Pinpoint the cell where the given text exists, returning its [X, Y] midpoint coordinate. 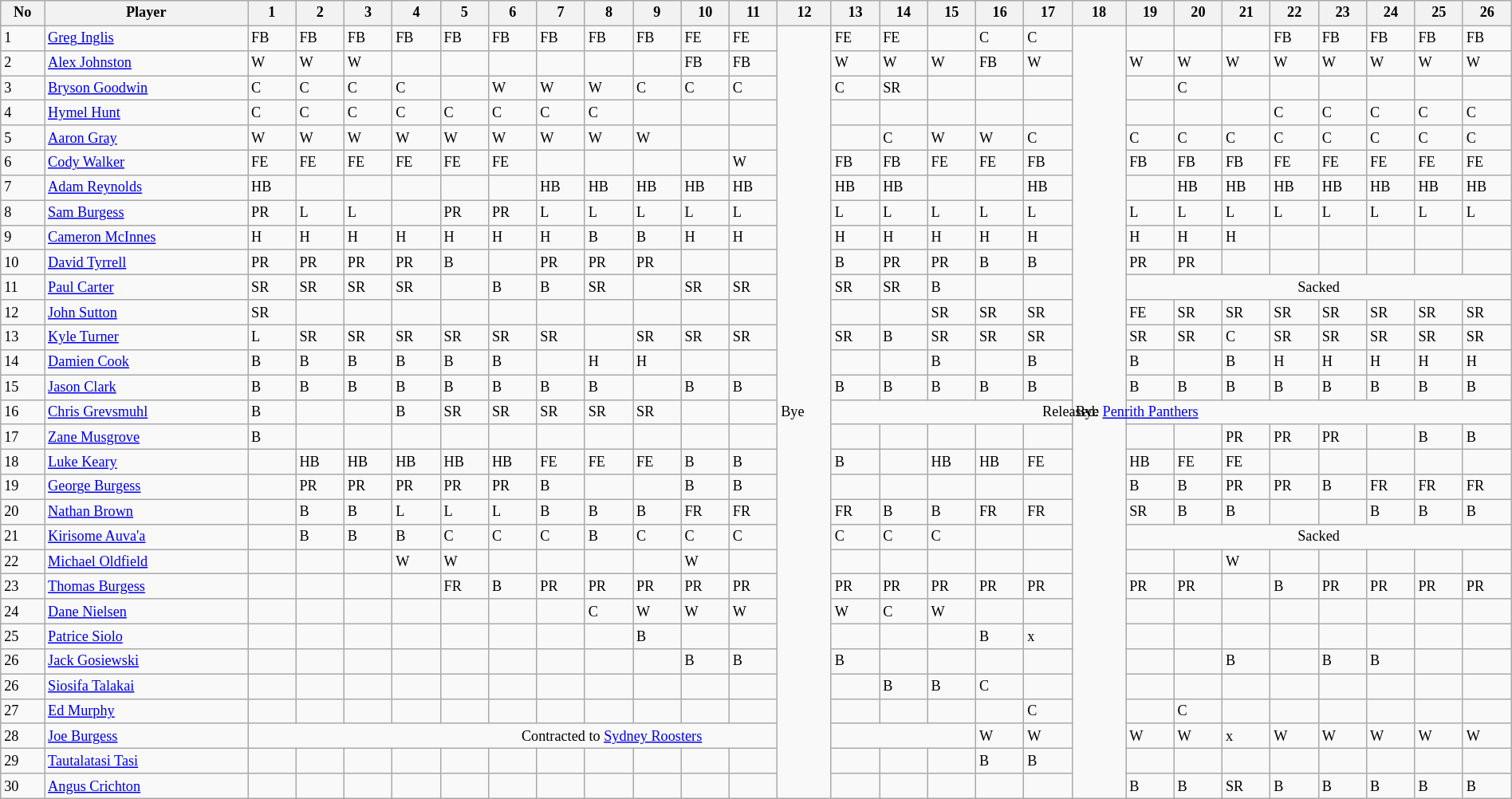
Joe Burgess [147, 737]
Angus Crichton [147, 786]
Jason Clark [147, 388]
Released: Penrith Panthers [1120, 411]
29 [22, 761]
Kyle Turner [147, 337]
30 [22, 786]
Alex Johnston [147, 62]
No [22, 13]
Cody Walker [147, 163]
Aaron Gray [147, 137]
George Burgess [147, 486]
Bryson Goodwin [147, 88]
Siosifa Talakai [147, 686]
Adam Reynolds [147, 188]
Hymel Hunt [147, 113]
Ed Murphy [147, 711]
Chris Grevsmuhl [147, 411]
Greg Inglis [147, 38]
Damien Cook [147, 362]
Nathan Brown [147, 512]
Luke Keary [147, 462]
Cameron McInnes [147, 238]
Player [147, 13]
Sam Burgess [147, 212]
John Sutton [147, 313]
Paul Carter [147, 287]
Kirisome Auva'a [147, 536]
Contracted to Sydney Roosters [612, 737]
Thomas Burgess [147, 587]
David Tyrrell [147, 263]
Michael Oldfield [147, 561]
Jack Gosiewski [147, 662]
Patrice Siolo [147, 636]
Dane Nielsen [147, 611]
Tautalatasi Tasi [147, 761]
27 [22, 711]
Zane Musgrove [147, 437]
28 [22, 737]
